Pinpoint the cell where the given text exists, returning its (x, y) midpoint coordinate. 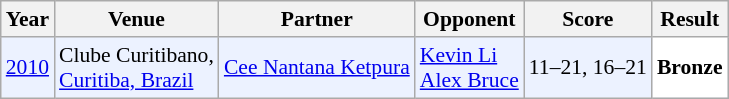
Result (690, 19)
Partner (317, 19)
Kevin Li Alex Bruce (470, 68)
Score (588, 19)
Venue (136, 19)
Cee Nantana Ketpura (317, 68)
Bronze (690, 68)
Year (28, 19)
Clube Curitibano,Curitiba, Brazil (136, 68)
11–21, 16–21 (588, 68)
Opponent (470, 19)
2010 (28, 68)
